Search for the cell housing the specified text and yield its (X, Y) center coordinate. 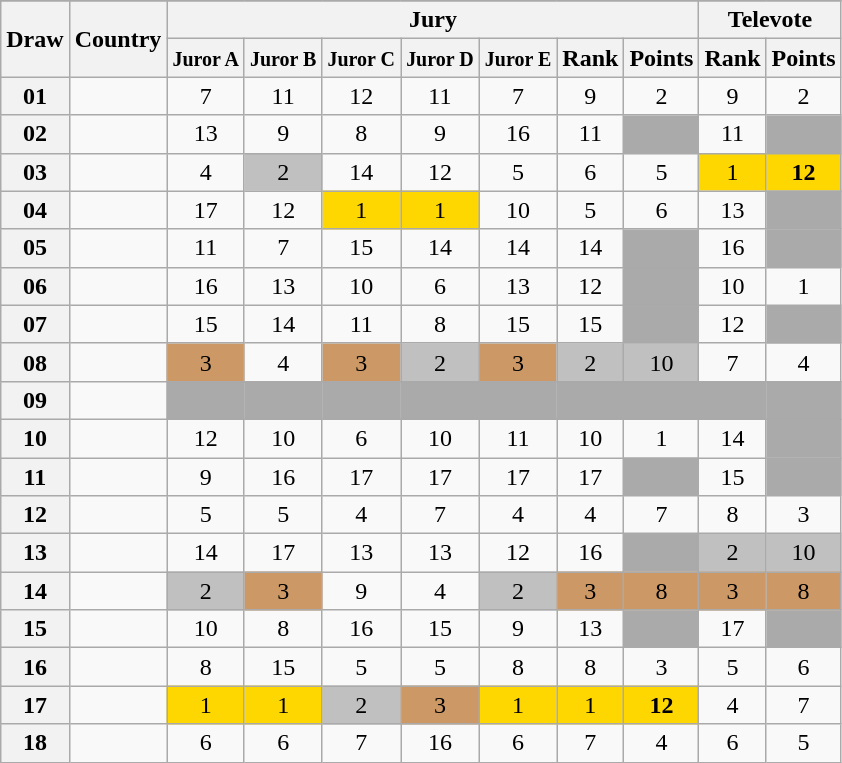
Juror C (362, 58)
06 (35, 286)
05 (35, 248)
Juror B (283, 58)
09 (35, 400)
Draw (35, 39)
Juror A (206, 58)
Televote (770, 20)
Juror E (518, 58)
Jury (433, 20)
04 (35, 210)
Country (118, 39)
07 (35, 324)
01 (35, 96)
Juror D (440, 58)
08 (35, 362)
03 (35, 172)
02 (35, 134)
18 (35, 743)
